Return (X, Y) of the center of cell containing provided text 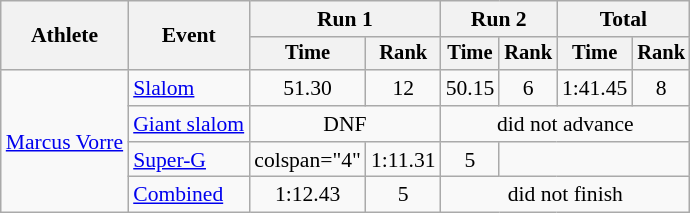
Super-G (188, 160)
12 (404, 88)
Marcus Vorre (64, 141)
1:41.45 (594, 88)
Run 1 (344, 19)
Giant slalom (188, 124)
Event (188, 36)
Athlete (64, 36)
did not advance (566, 124)
Slalom (188, 88)
1:11.31 (404, 160)
colspan="4" (308, 160)
did not finish (566, 195)
51.30 (308, 88)
50.15 (470, 88)
Total (624, 19)
8 (661, 88)
DNF (344, 124)
Combined (188, 195)
1:12.43 (308, 195)
6 (528, 88)
Run 2 (499, 19)
